Scan for the cell matching the given text and deliver its [x, y] coordinate at center. 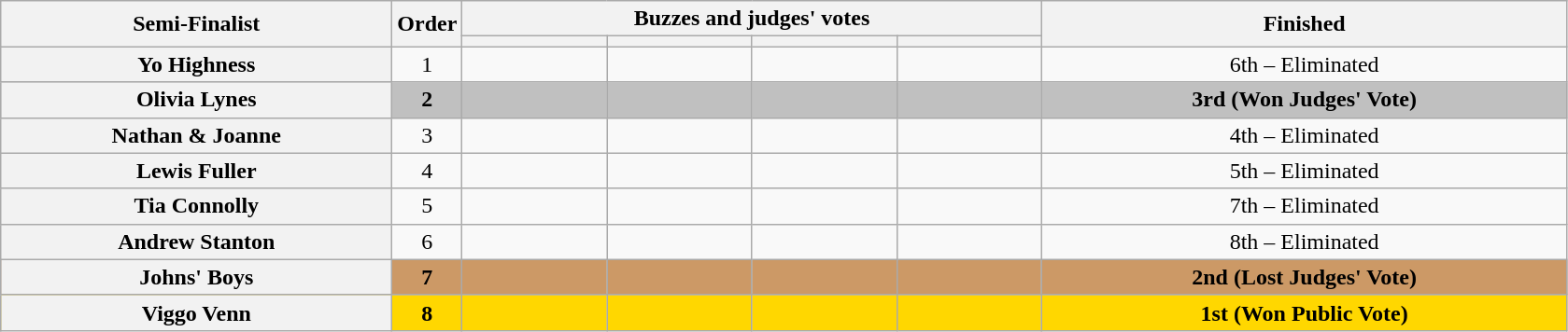
2nd (Lost Judges' Vote) [1304, 277]
2 [428, 100]
Tia Connolly [196, 206]
6th – Eliminated [1304, 64]
4 [428, 171]
8th – Eliminated [1304, 242]
8 [428, 312]
Viggo Venn [196, 312]
Lewis Fuller [196, 171]
7th – Eliminated [1304, 206]
3 [428, 135]
Olivia Lynes [196, 100]
Johns' Boys [196, 277]
Andrew Stanton [196, 242]
Order [428, 24]
Buzzes and judges' votes [752, 19]
4th – Eliminated [1304, 135]
1st (Won Public Vote) [1304, 312]
Semi-Finalist [196, 24]
5 [428, 206]
Nathan & Joanne [196, 135]
3rd (Won Judges' Vote) [1304, 100]
6 [428, 242]
1 [428, 64]
Yo Highness [196, 64]
Finished [1304, 24]
7 [428, 277]
5th – Eliminated [1304, 171]
